Determine the (x, y) coordinate at the center of the cell enclosing the given text.  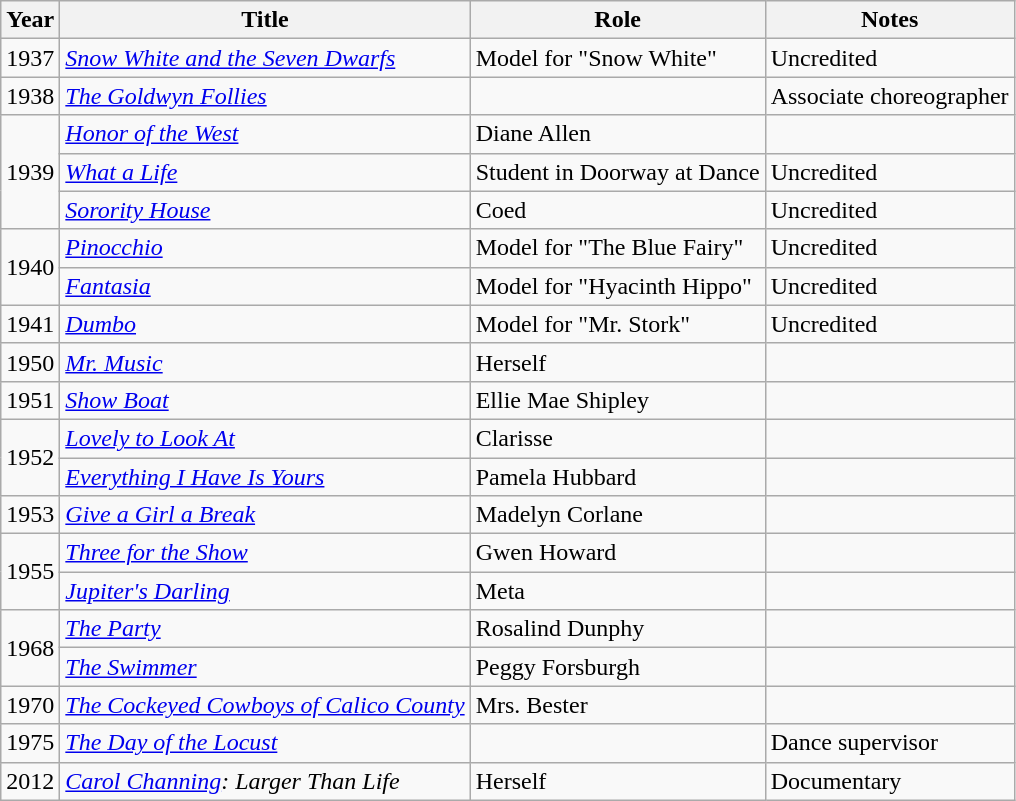
Documentary (890, 781)
Everything I Have Is Yours (265, 477)
Student in Doorway at Dance (618, 172)
Gwen Howard (618, 553)
What a Life (265, 172)
Carol Channing: Larger Than Life (265, 781)
Pamela Hubbard (618, 477)
1939 (30, 172)
Madelyn Corlane (618, 515)
Pinocchio (265, 248)
Associate choreographer (890, 96)
Coed (618, 210)
Three for the Show (265, 553)
The Party (265, 629)
Diane Allen (618, 134)
Model for "Hyacinth Hippo" (618, 286)
Show Boat (265, 400)
Clarisse (618, 438)
Model for "Snow White" (618, 58)
Model for "Mr. Stork" (618, 324)
1938 (30, 96)
The Day of the Locust (265, 743)
1955 (30, 572)
Honor of the West (265, 134)
The Swimmer (265, 667)
Sorority House (265, 210)
1941 (30, 324)
Jupiter's Darling (265, 591)
Title (265, 20)
Year (30, 20)
Model for "The Blue Fairy" (618, 248)
Give a Girl a Break (265, 515)
1940 (30, 267)
Lovely to Look At (265, 438)
Meta (618, 591)
1950 (30, 362)
Mrs. Bester (618, 705)
The Cockeyed Cowboys of Calico County (265, 705)
2012 (30, 781)
Rosalind Dunphy (618, 629)
1937 (30, 58)
Notes (890, 20)
1970 (30, 705)
1968 (30, 648)
1951 (30, 400)
Dance supervisor (890, 743)
The Goldwyn Follies (265, 96)
Mr. Music (265, 362)
Fantasia (265, 286)
Dumbo (265, 324)
1953 (30, 515)
Peggy Forsburgh (618, 667)
Snow White and the Seven Dwarfs (265, 58)
1952 (30, 457)
Role (618, 20)
Ellie Mae Shipley (618, 400)
1975 (30, 743)
